Provide the (x, y) coordinate of the cell's center where the given text is located.  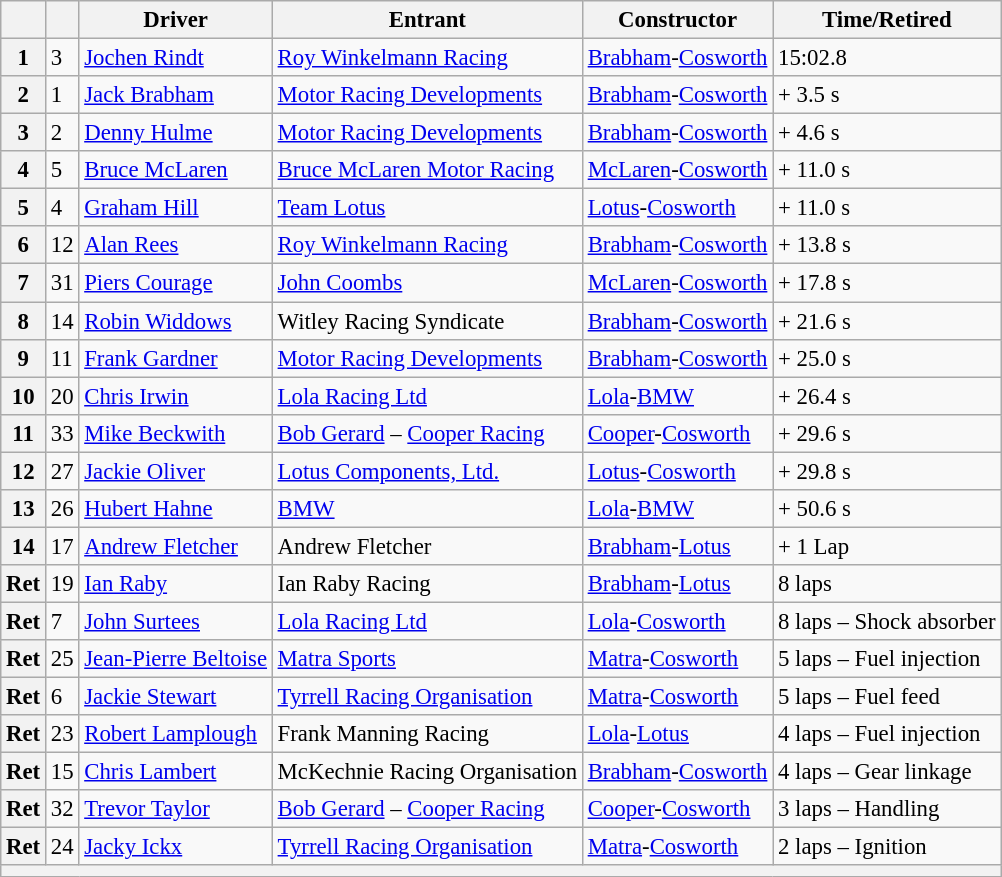
Hubert Hahne (176, 509)
3 laps – Handling (887, 809)
5 laps – Fuel injection (887, 659)
4 laps – Gear linkage (887, 772)
Robert Lamplough (176, 734)
Jacky Ickx (176, 847)
+ 13.8 s (887, 245)
McKechnie Racing Organisation (427, 772)
Chris Irwin (176, 396)
Ian Raby Racing (427, 584)
+ 29.6 s (887, 433)
+ 3.5 s (887, 95)
Mike Beckwith (176, 433)
8 laps (887, 584)
13 (24, 509)
24 (62, 847)
Robin Widdows (176, 321)
John Coombs (427, 283)
+ 50.6 s (887, 509)
Trevor Taylor (176, 809)
Frank Manning Racing (427, 734)
26 (62, 509)
+ 17.8 s (887, 283)
Piers Courage (176, 283)
33 (62, 433)
Denny Hulme (176, 133)
Jack Brabham (176, 95)
20 (62, 396)
10 (24, 396)
Jackie Oliver (176, 471)
4 laps – Fuel injection (887, 734)
Frank Gardner (176, 358)
8 (24, 321)
+ 29.8 s (887, 471)
+ 26.4 s (887, 396)
Team Lotus (427, 208)
Alan Rees (176, 245)
Graham Hill (176, 208)
Bruce McLaren Motor Racing (427, 170)
31 (62, 283)
Ian Raby (176, 584)
Matra Sports (427, 659)
8 laps – Shock absorber (887, 621)
BMW (427, 509)
27 (62, 471)
+ 21.6 s (887, 321)
Bruce McLaren (176, 170)
Lola-Lotus (677, 734)
Entrant (427, 20)
Time/Retired (887, 20)
25 (62, 659)
Constructor (677, 20)
+ 1 Lap (887, 546)
Jackie Stewart (176, 697)
John Surtees (176, 621)
+ 4.6 s (887, 133)
Lola-Cosworth (677, 621)
32 (62, 809)
5 laps – Fuel feed (887, 697)
19 (62, 584)
9 (24, 358)
23 (62, 734)
Jean-Pierre Beltoise (176, 659)
15:02.8 (887, 58)
Driver (176, 20)
2 laps – Ignition (887, 847)
Witley Racing Syndicate (427, 321)
Chris Lambert (176, 772)
15 (62, 772)
17 (62, 546)
Jochen Rindt (176, 58)
+ 25.0 s (887, 358)
Lotus Components, Ltd. (427, 471)
